Search for the cell housing the specified text and yield its (x, y) center coordinate. 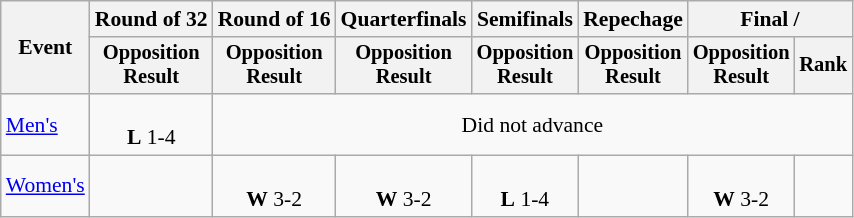
Round of 32 (152, 19)
Women's (46, 186)
Final / (770, 19)
Men's (46, 124)
Repechage (633, 19)
Quarterfinals (404, 19)
Event (46, 48)
Did not advance (532, 124)
Round of 16 (274, 19)
Semifinals (526, 19)
Rank (823, 66)
